Locate the cell with the specified text and output its (X, Y) center coordinate. 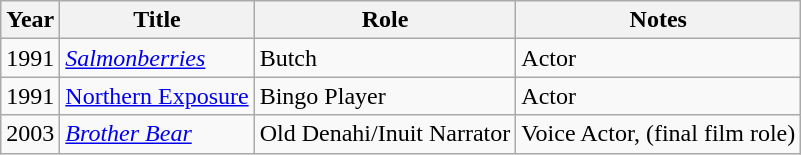
Notes (658, 20)
Old Denahi/Inuit Narrator (385, 134)
Title (157, 20)
2003 (30, 134)
Voice Actor, (final film role) (658, 134)
Role (385, 20)
Salmonberries (157, 58)
Bingo Player (385, 96)
Butch (385, 58)
Brother Bear (157, 134)
Year (30, 20)
Northern Exposure (157, 96)
